From the cell containing the given text, extract its center point as (x, y) coordinate. 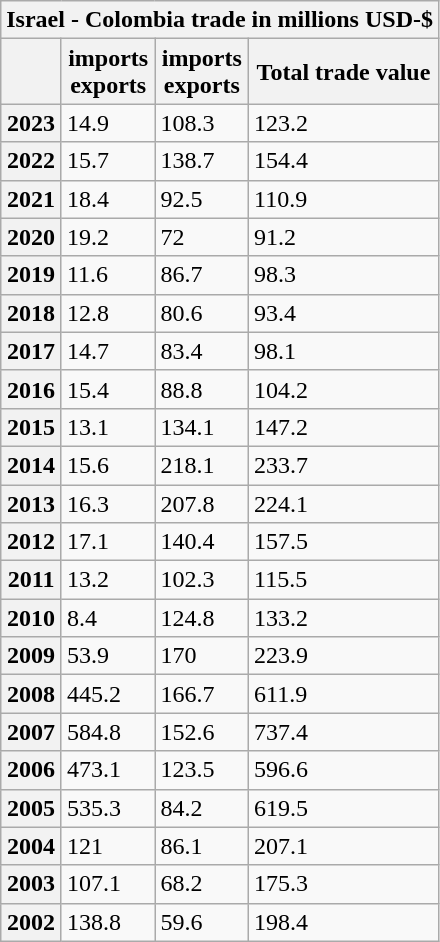
138.8 (108, 922)
92.5 (202, 199)
84.2 (202, 808)
8.4 (108, 618)
596.6 (344, 770)
123.5 (202, 770)
102.3 (202, 580)
72 (202, 237)
2020 (32, 237)
59.6 (202, 922)
80.6 (202, 313)
198.4 (344, 922)
2003 (32, 884)
15.7 (108, 161)
12.8 (108, 313)
134.1 (202, 427)
224.1 (344, 503)
Total trade value (344, 72)
121 (108, 846)
170 (202, 656)
2008 (32, 694)
2010 (32, 618)
110.9 (344, 199)
147.2 (344, 427)
107.1 (108, 884)
88.8 (202, 389)
83.4 (202, 351)
207.8 (202, 503)
166.7 (202, 694)
2018 (32, 313)
207.1 (344, 846)
124.8 (202, 618)
611.9 (344, 694)
138.7 (202, 161)
619.5 (344, 808)
2014 (32, 465)
15.4 (108, 389)
2011 (32, 580)
18.4 (108, 199)
93.4 (344, 313)
2021 (32, 199)
86.1 (202, 846)
584.8 (108, 732)
2023 (32, 123)
123.2 (344, 123)
233.7 (344, 465)
91.2 (344, 237)
175.3 (344, 884)
2007 (32, 732)
2013 (32, 503)
223.9 (344, 656)
13.2 (108, 580)
473.1 (108, 770)
218.1 (202, 465)
16.3 (108, 503)
19.2 (108, 237)
535.3 (108, 808)
2019 (32, 275)
2009 (32, 656)
53.9 (108, 656)
108.3 (202, 123)
98.1 (344, 351)
140.4 (202, 542)
86.7 (202, 275)
14.7 (108, 351)
115.5 (344, 580)
13.1 (108, 427)
14.9 (108, 123)
98.3 (344, 275)
152.6 (202, 732)
154.4 (344, 161)
2006 (32, 770)
104.2 (344, 389)
2016 (32, 389)
11.6 (108, 275)
737.4 (344, 732)
157.5 (344, 542)
15.6 (108, 465)
445.2 (108, 694)
17.1 (108, 542)
2004 (32, 846)
2022 (32, 161)
2012 (32, 542)
2005 (32, 808)
68.2 (202, 884)
2015 (32, 427)
Israel - Colombia trade in millions USD-$ (220, 20)
2017 (32, 351)
2002 (32, 922)
133.2 (344, 618)
